Identify which cell holds the provided text, then report its (x, y) central coordinate. 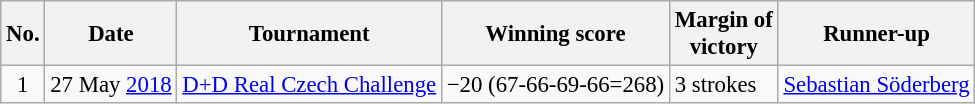
Date (111, 34)
27 May 2018 (111, 85)
Margin ofvictory (724, 34)
1 (23, 85)
3 strokes (724, 85)
Winning score (555, 34)
No. (23, 34)
Sebastian Söderberg (876, 85)
D+D Real Czech Challenge (309, 85)
−20 (67-66-69-66=268) (555, 85)
Runner-up (876, 34)
Tournament (309, 34)
